Return the (x, y) coordinate for the center point of the cell that contains the specified text.  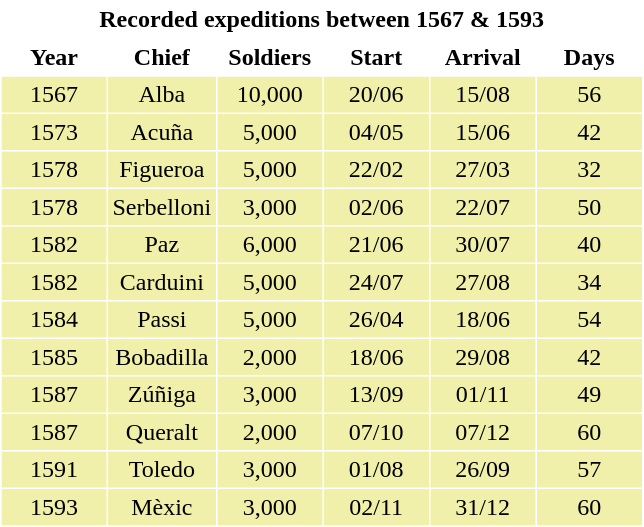
21/06 (376, 245)
Passi (162, 320)
Bobadilla (162, 357)
02/06 (376, 207)
56 (589, 95)
Figueroa (162, 170)
Recorded expeditions between 1567 & 1593 (322, 20)
Days (589, 57)
Serbelloni (162, 207)
Paz (162, 245)
01/11 (482, 395)
54 (589, 320)
Toledo (162, 470)
15/08 (482, 95)
26/09 (482, 470)
Alba (162, 95)
Carduini (162, 282)
01/08 (376, 470)
Zúñiga (162, 395)
1567 (54, 95)
31/12 (482, 507)
20/06 (376, 95)
22/02 (376, 170)
13/09 (376, 395)
Acuña (162, 132)
Soldiers (269, 57)
1573 (54, 132)
27/08 (482, 282)
49 (589, 395)
Queralt (162, 432)
57 (589, 470)
6,000 (269, 245)
15/06 (482, 132)
29/08 (482, 357)
07/10 (376, 432)
27/03 (482, 170)
10,000 (269, 95)
1591 (54, 470)
26/04 (376, 320)
1585 (54, 357)
Year (54, 57)
24/07 (376, 282)
1584 (54, 320)
22/07 (482, 207)
Arrival (482, 57)
50 (589, 207)
Start (376, 57)
1593 (54, 507)
34 (589, 282)
32 (589, 170)
02/11 (376, 507)
30/07 (482, 245)
Mèxic (162, 507)
04/05 (376, 132)
Chief (162, 57)
07/12 (482, 432)
40 (589, 245)
